For the text-containing cell, return its midpoint in (x, y) coordinate format. 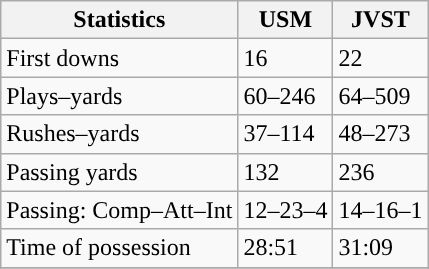
48–273 (380, 134)
USM (286, 20)
37–114 (286, 134)
Passing yards (120, 172)
22 (380, 58)
28:51 (286, 248)
64–509 (380, 96)
16 (286, 58)
Time of possession (120, 248)
Rushes–yards (120, 134)
Passing: Comp–Att–Int (120, 210)
JVST (380, 20)
60–246 (286, 96)
Statistics (120, 20)
31:09 (380, 248)
236 (380, 172)
14–16–1 (380, 210)
First downs (120, 58)
Plays–yards (120, 96)
12–23–4 (286, 210)
132 (286, 172)
